Identify which cell holds the provided text, then report its [x, y] central coordinate. 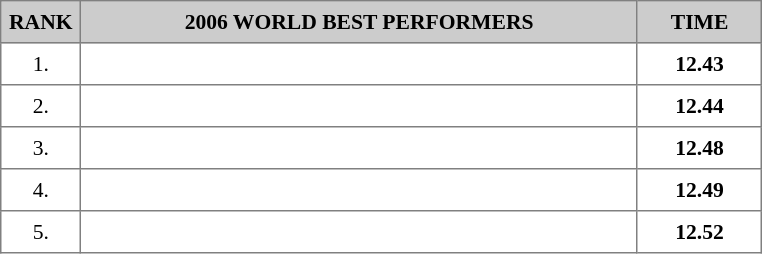
TIME [699, 22]
12.52 [699, 232]
2006 WORLD BEST PERFORMERS [359, 22]
RANK [41, 22]
12.48 [699, 148]
2. [41, 106]
3. [41, 148]
12.43 [699, 64]
12.44 [699, 106]
1. [41, 64]
5. [41, 232]
12.49 [699, 190]
4. [41, 190]
